Scan for the cell matching the given text and deliver its (x, y) coordinate at center. 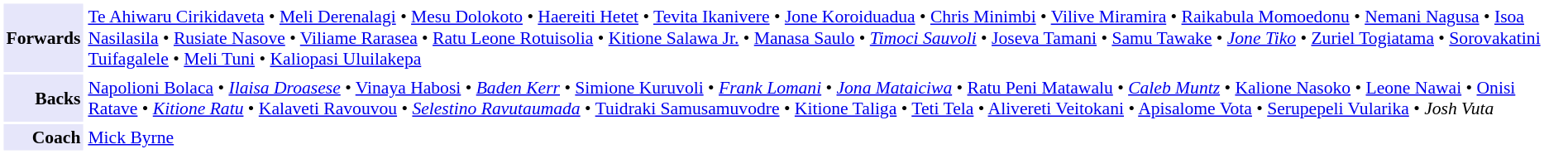
Backs (43, 98)
Forwards (43, 37)
Mick Byrne (825, 137)
Coach (43, 137)
